Identify which cell holds the provided text, then report its [X, Y] central coordinate. 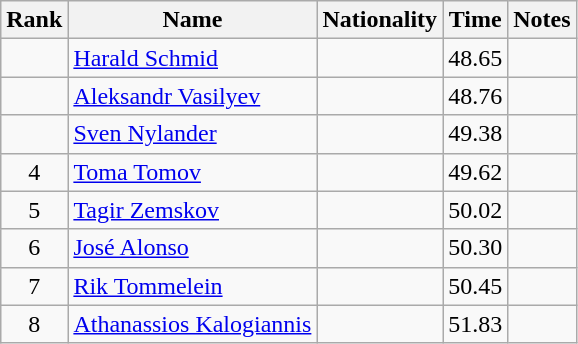
48.76 [476, 96]
48.65 [476, 58]
José Alonso [192, 248]
Toma Tomov [192, 172]
50.30 [476, 248]
6 [34, 248]
Athanassios Kalogiannis [192, 324]
Sven Nylander [192, 134]
5 [34, 210]
50.45 [476, 286]
Notes [542, 20]
8 [34, 324]
Aleksandr Vasilyev [192, 96]
Tagir Zemskov [192, 210]
49.62 [476, 172]
Rank [34, 20]
Name [192, 20]
Rik Tommelein [192, 286]
49.38 [476, 134]
51.83 [476, 324]
Time [476, 20]
4 [34, 172]
50.02 [476, 210]
Nationality [380, 20]
7 [34, 286]
Harald Schmid [192, 58]
